Extract the (x, y) coordinate from the center of the cell holding the provided text.  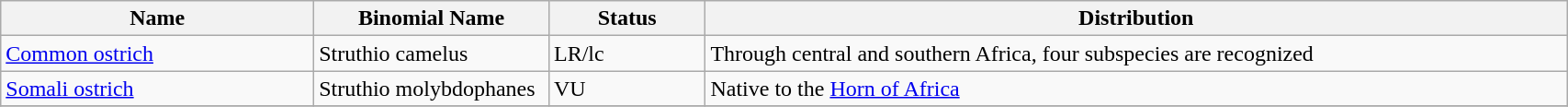
Somali ostrich (158, 89)
Name (158, 18)
Through central and southern Africa, four subspecies are recognized (1136, 53)
VU (626, 89)
Native to the Horn of Africa (1136, 89)
Distribution (1136, 18)
Binomial Name (432, 18)
Struthio molybdophanes (432, 89)
Common ostrich (158, 53)
Struthio camelus (432, 53)
Status (626, 18)
LR/lc (626, 53)
